From the cell containing the given text, extract its center point as [X, Y] coordinate. 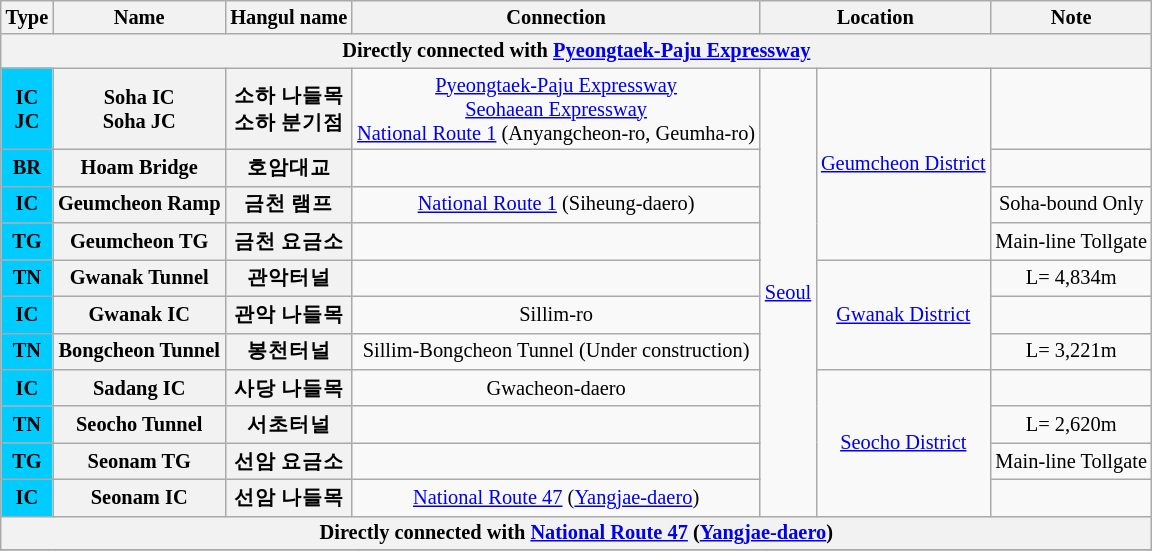
Gwanak District [903, 314]
관악 나들목 [288, 314]
Connection [556, 17]
Geumcheon TG [139, 242]
Directly connected with National Route 47 (Yangjae-daero) [576, 533]
Sillim-Bongcheon Tunnel (Under construction) [556, 352]
Location [876, 17]
Gwanak IC [139, 314]
National Route 1 (Siheung-daero) [556, 204]
Seocho District [903, 442]
봉천터널 [288, 352]
Gwanak Tunnel [139, 278]
Soha ICSoha JC [139, 109]
소하 나들목소하 분기점 [288, 109]
Geumcheon Ramp [139, 204]
L= 4,834m [1072, 278]
선암 나들목 [288, 498]
Seoul [788, 292]
Seonam TG [139, 462]
금천 램프 [288, 204]
Seonam IC [139, 498]
사당 나들목 [288, 388]
Pyeongtaek-Paju ExpresswaySeohaean ExpresswayNational Route 1 (Anyangcheon-ro, Geumha-ro) [556, 109]
Note [1072, 17]
Seocho Tunnel [139, 424]
관악터널 [288, 278]
Sadang IC [139, 388]
Directly connected with Pyeongtaek-Paju Expressway [576, 51]
금천 요금소 [288, 242]
Bongcheon Tunnel [139, 352]
Name [139, 17]
Sillim-ro [556, 314]
National Route 47 (Yangjae-daero) [556, 498]
호암대교 [288, 168]
Geumcheon District [903, 164]
L= 2,620m [1072, 424]
Type [27, 17]
ICJC [27, 109]
Gwacheon-daero [556, 388]
서초터널 [288, 424]
선암 요금소 [288, 462]
BR [27, 168]
Hangul name [288, 17]
L= 3,221m [1072, 352]
Hoam Bridge [139, 168]
Soha-bound Only [1072, 204]
